Scan for the cell matching the given text and deliver its (x, y) coordinate at center. 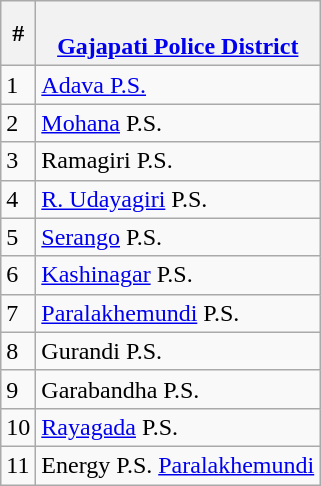
Gajapati Police District (178, 34)
Energy P.S. Paralakhemundi (178, 465)
2 (18, 123)
Garabandha P.S. (178, 389)
Mohana P.S. (178, 123)
Rayagada P.S. (178, 427)
7 (18, 313)
1 (18, 85)
3 (18, 161)
Paralakhemundi P.S. (178, 313)
6 (18, 275)
R. Udayagiri P.S. (178, 199)
4 (18, 199)
5 (18, 237)
8 (18, 351)
Serango P.S. (178, 237)
9 (18, 389)
Kashinagar P.S. (178, 275)
Adava P.S. (178, 85)
Ramagiri P.S. (178, 161)
10 (18, 427)
Gurandi P.S. (178, 351)
11 (18, 465)
# (18, 34)
